Extract the [x, y] coordinate from the center of the cell holding the provided text.  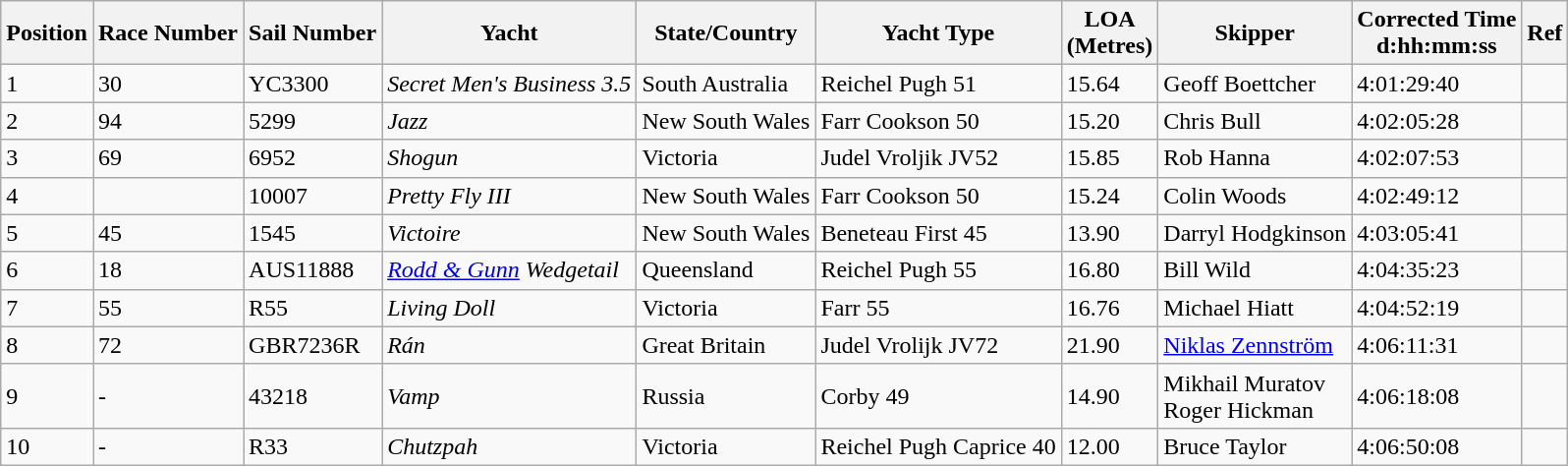
5 [47, 233]
Vamp [509, 395]
7 [47, 308]
LOA (Metres) [1110, 33]
Niklas Zennström [1256, 345]
R55 [312, 308]
Pretty Fly III [509, 196]
Rob Hanna [1256, 158]
Mikhail Muratov Roger Hickman [1256, 395]
2 [47, 121]
Judel Vrolijk JV72 [938, 345]
30 [167, 84]
Russia [726, 395]
Yacht [509, 33]
4:06:50:08 [1436, 446]
Sail Number [312, 33]
4:01:29:40 [1436, 84]
Secret Men's Business 3.5 [509, 84]
94 [167, 121]
Rán [509, 345]
Michael Hiatt [1256, 308]
Farr 55 [938, 308]
Bill Wild [1256, 270]
Great Britain [726, 345]
AUS11888 [312, 270]
4:04:52:19 [1436, 308]
15.64 [1110, 84]
4:02:05:28 [1436, 121]
5299 [312, 121]
Darryl Hodgkinson [1256, 233]
45 [167, 233]
Chris Bull [1256, 121]
Victoire [509, 233]
6 [47, 270]
43218 [312, 395]
21.90 [1110, 345]
Shogun [509, 158]
15.24 [1110, 196]
Race Number [167, 33]
Corrected Time d:hh:mm:ss [1436, 33]
South Australia [726, 84]
55 [167, 308]
Reichel Pugh Caprice 40 [938, 446]
Beneteau First 45 [938, 233]
Jazz [509, 121]
Position [47, 33]
10007 [312, 196]
YC3300 [312, 84]
Corby 49 [938, 395]
GBR7236R [312, 345]
Rodd & Gunn Wedgetail [509, 270]
1 [47, 84]
9 [47, 395]
Yacht Type [938, 33]
4:06:18:08 [1436, 395]
Reichel Pugh 51 [938, 84]
12.00 [1110, 446]
69 [167, 158]
15.85 [1110, 158]
16.80 [1110, 270]
Judel Vroljik JV52 [938, 158]
14.90 [1110, 395]
Geoff Boettcher [1256, 84]
State/Country [726, 33]
8 [47, 345]
6952 [312, 158]
4:06:11:31 [1436, 345]
Chutzpah [509, 446]
Living Doll [509, 308]
Reichel Pugh 55 [938, 270]
10 [47, 446]
R33 [312, 446]
18 [167, 270]
Bruce Taylor [1256, 446]
72 [167, 345]
4:02:49:12 [1436, 196]
4:03:05:41 [1436, 233]
Colin Woods [1256, 196]
13.90 [1110, 233]
Ref [1544, 33]
3 [47, 158]
4:02:07:53 [1436, 158]
Queensland [726, 270]
16.76 [1110, 308]
4:04:35:23 [1436, 270]
Skipper [1256, 33]
1545 [312, 233]
4 [47, 196]
15.20 [1110, 121]
